Search for the cell housing the specified text and yield its (x, y) center coordinate. 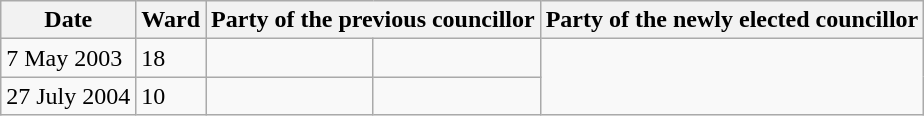
7 May 2003 (68, 58)
Party of the previous councillor (374, 20)
10 (171, 96)
18 (171, 58)
27 July 2004 (68, 96)
Date (68, 20)
Ward (171, 20)
Party of the newly elected councillor (732, 20)
